Search for the cell housing the specified text and yield its (X, Y) center coordinate. 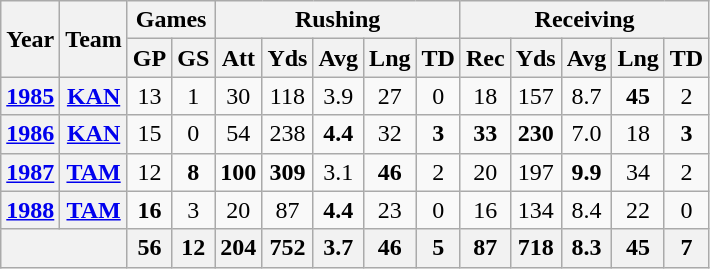
238 (288, 134)
Rushing (338, 20)
7 (686, 248)
33 (485, 134)
15 (149, 134)
5 (438, 248)
30 (238, 96)
8.7 (586, 96)
Year (30, 39)
3.1 (338, 172)
718 (536, 248)
22 (638, 210)
Att (238, 58)
56 (149, 248)
GP (149, 58)
118 (288, 96)
27 (390, 96)
197 (536, 172)
GS (194, 58)
752 (288, 248)
134 (536, 210)
32 (390, 134)
8 (194, 172)
1988 (30, 210)
1986 (30, 134)
3.9 (338, 96)
1987 (30, 172)
100 (238, 172)
309 (288, 172)
3.7 (338, 248)
54 (238, 134)
34 (638, 172)
Team (94, 39)
1 (194, 96)
8.3 (586, 248)
157 (536, 96)
23 (390, 210)
Rec (485, 58)
230 (536, 134)
7.0 (586, 134)
9.9 (586, 172)
8.4 (586, 210)
204 (238, 248)
Receiving (584, 20)
1985 (30, 96)
13 (149, 96)
Games (170, 20)
